Detect which cell encompasses the target text, then output its [x, y] center coordinate. 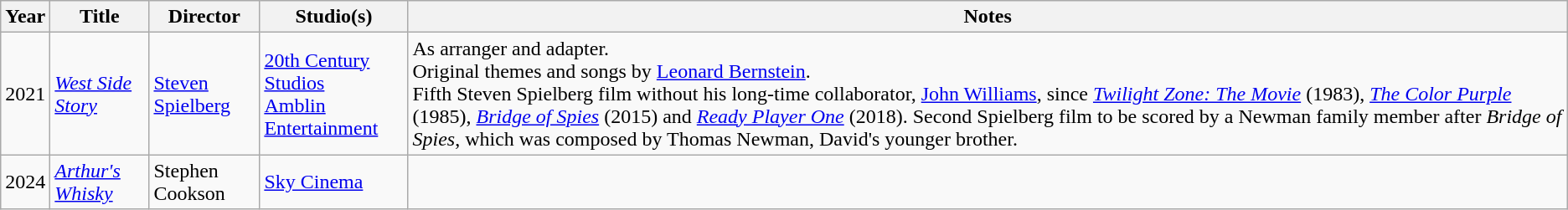
Title [100, 17]
Sky Cinema [333, 182]
2021 [25, 94]
Year [25, 17]
Steven Spielberg [204, 94]
West Side Story [100, 94]
Studio(s) [333, 17]
2024 [25, 182]
Stephen Cookson [204, 182]
Notes [988, 17]
Director [204, 17]
Arthur's Whisky [100, 182]
20th Century StudiosAmblin Entertainment [333, 94]
